Find where the given text appears and provide that cell's center as [x, y] coordinate. 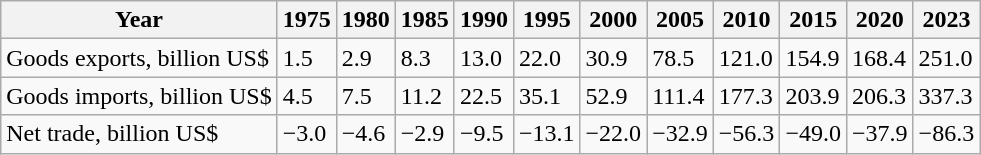
2020 [880, 20]
−3.0 [306, 134]
Net trade, billion US$ [139, 134]
2000 [614, 20]
111.4 [680, 96]
13.0 [484, 58]
2005 [680, 20]
251.0 [946, 58]
−56.3 [746, 134]
1990 [484, 20]
1995 [546, 20]
Year [139, 20]
1985 [424, 20]
206.3 [880, 96]
−4.6 [366, 134]
2.9 [366, 58]
−13.1 [546, 134]
2023 [946, 20]
7.5 [366, 96]
−37.9 [880, 134]
−49.0 [814, 134]
177.3 [746, 96]
78.5 [680, 58]
−9.5 [484, 134]
2010 [746, 20]
30.9 [614, 58]
−22.0 [614, 134]
11.2 [424, 96]
154.9 [814, 58]
168.4 [880, 58]
121.0 [746, 58]
1980 [366, 20]
4.5 [306, 96]
−2.9 [424, 134]
2015 [814, 20]
35.1 [546, 96]
1975 [306, 20]
22.0 [546, 58]
−86.3 [946, 134]
Goods exports, billion US$ [139, 58]
1.5 [306, 58]
337.3 [946, 96]
−32.9 [680, 134]
8.3 [424, 58]
203.9 [814, 96]
Goods imports, billion US$ [139, 96]
52.9 [614, 96]
22.5 [484, 96]
